Capture the cell that displays the provided text and extract its (x, y) central coordinate. 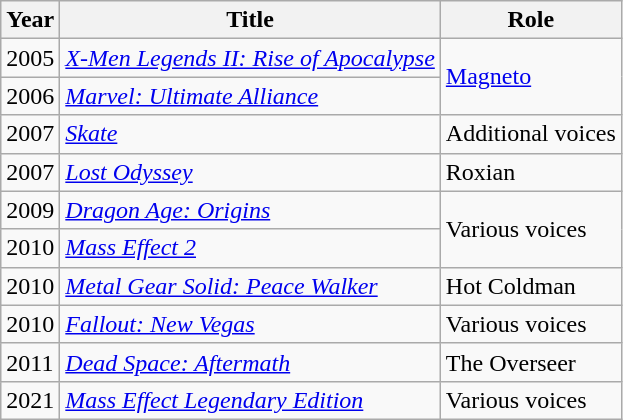
Year (30, 20)
Title (250, 20)
2011 (30, 362)
Fallout: New Vegas (250, 324)
Lost Odyssey (250, 172)
Additional voices (530, 134)
X-Men Legends II: Rise of Apocalypse (250, 58)
Hot Coldman (530, 286)
Role (530, 20)
Skate (250, 134)
Dead Space: Aftermath (250, 362)
Roxian (530, 172)
Magneto (530, 77)
2006 (30, 96)
Mass Effect 2 (250, 248)
The Overseer (530, 362)
Marvel: Ultimate Alliance (250, 96)
2009 (30, 210)
Metal Gear Solid: Peace Walker (250, 286)
2021 (30, 400)
Dragon Age: Origins (250, 210)
2005 (30, 58)
Mass Effect Legendary Edition (250, 400)
